Provide the [x, y] coordinate of the cell's center where the given text is located.  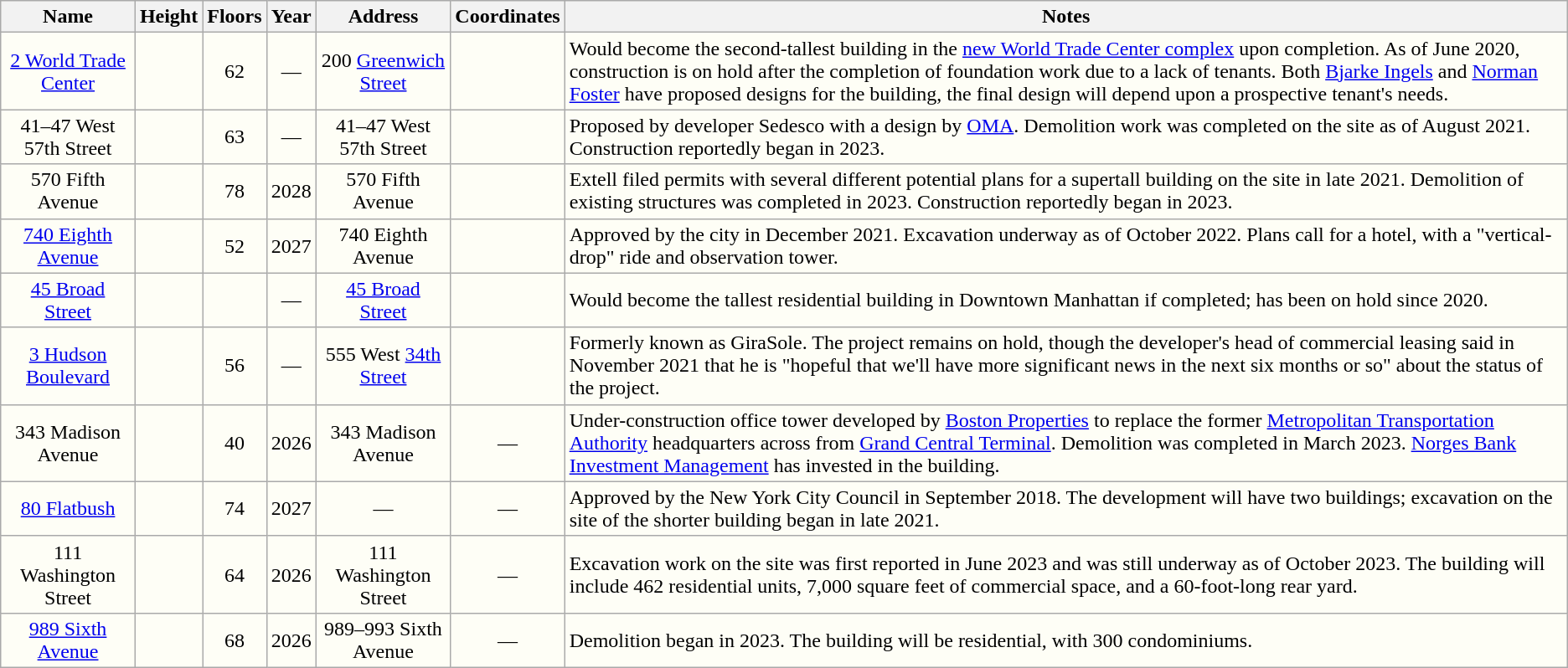
989–993 Sixth Avenue [384, 640]
64 [235, 574]
555 West 34th Street [384, 366]
68 [235, 640]
Year [291, 17]
Name [69, 17]
Coordinates [508, 17]
56 [235, 366]
2 World Trade Center [69, 71]
40 [235, 443]
Address [384, 17]
74 [235, 509]
3 Hudson Boulevard [69, 366]
Notes [1065, 17]
Would become the tallest residential building in Downtown Manhattan if completed; has been on hold since 2020. [1065, 300]
78 [235, 191]
989 Sixth Avenue [69, 640]
Demolition began in 2023. The building will be residential, with 300 condominiums. [1065, 640]
62 [235, 71]
200 Greenwich Street [384, 71]
2028 [291, 191]
52 [235, 246]
63 [235, 137]
Floors [235, 17]
Height [168, 17]
80 Flatbush [69, 509]
